Capture the cell that displays the provided text and extract its [X, Y] central coordinate. 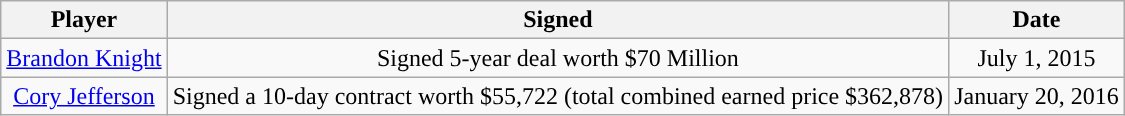
July 1, 2015 [1037, 58]
Date [1037, 20]
Brandon Knight [84, 58]
Signed [558, 20]
Signed a 10-day contract worth $55,722 (total combined earned price $362,878) [558, 96]
January 20, 2016 [1037, 96]
Signed 5-year deal worth $70 Million [558, 58]
Cory Jefferson [84, 96]
Player [84, 20]
